Locate the cell with the specified text and output its [x, y] center coordinate. 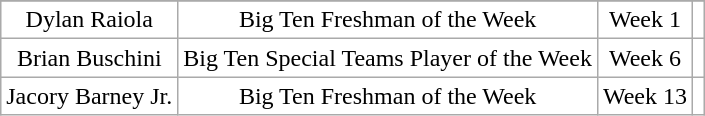
Dylan Raiola [90, 20]
Week 1 [644, 20]
Big Ten Special Teams Player of the Week [388, 58]
Week 13 [644, 96]
Brian Buschini [90, 58]
Week 6 [644, 58]
Jacory Barney Jr. [90, 96]
